Extract the (X, Y) coordinate from the center of the cell holding the provided text.  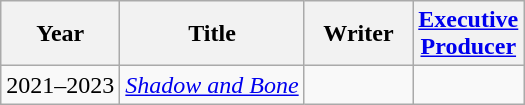
2021–2023 (60, 85)
Shadow and Bone (212, 85)
Year (60, 34)
Title (212, 34)
ExecutiveProducer (468, 34)
Writer (358, 34)
